Detect which cell encompasses the target text, then output its [x, y] center coordinate. 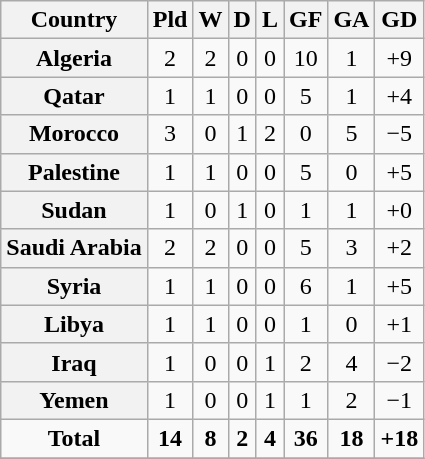
+4 [400, 96]
GD [400, 20]
18 [352, 438]
+18 [400, 438]
Qatar [74, 96]
+9 [400, 58]
Syria [74, 286]
L [270, 20]
Palestine [74, 172]
Country [74, 20]
10 [306, 58]
Yemen [74, 400]
−1 [400, 400]
GA [352, 20]
−5 [400, 134]
Morocco [74, 134]
Iraq [74, 362]
Pld [170, 20]
+2 [400, 248]
Total [74, 438]
W [210, 20]
36 [306, 438]
+0 [400, 210]
Saudi Arabia [74, 248]
8 [210, 438]
+1 [400, 324]
14 [170, 438]
Sudan [74, 210]
Libya [74, 324]
6 [306, 286]
D [242, 20]
GF [306, 20]
−2 [400, 362]
Algeria [74, 58]
